Identify which cell holds the provided text, then report its [X, Y] central coordinate. 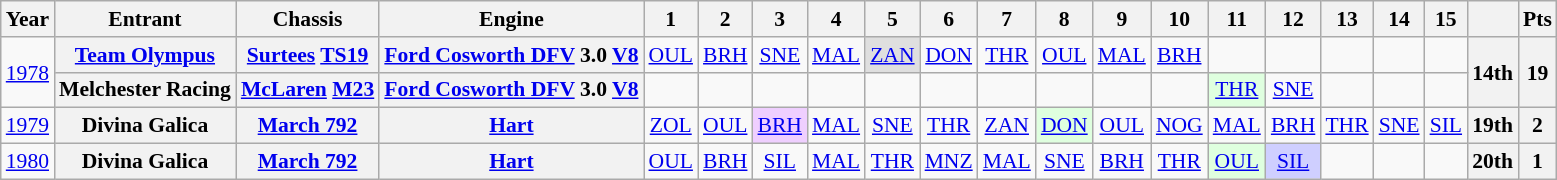
5 [892, 19]
14 [1400, 19]
Pts [1538, 19]
13 [1346, 19]
19th [1492, 126]
Year [28, 19]
8 [1064, 19]
Melchester Racing [145, 90]
19 [1538, 72]
1978 [28, 72]
Entrant [145, 19]
15 [1446, 19]
6 [949, 19]
1980 [28, 162]
Engine [511, 19]
11 [1237, 19]
3 [780, 19]
10 [1180, 19]
1979 [28, 126]
NOG [1180, 126]
7 [1007, 19]
4 [836, 19]
Surtees TS19 [308, 55]
ZOL [671, 126]
14th [1492, 72]
12 [1294, 19]
Team Olympus [145, 55]
9 [1122, 19]
20th [1492, 162]
McLaren M23 [308, 90]
MNZ [949, 162]
Chassis [308, 19]
